Provide the [x, y] coordinate of the cell's center where the given text is located.  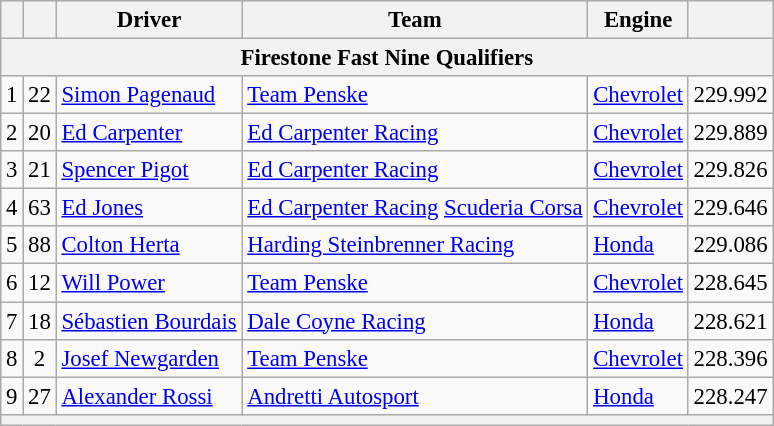
88 [40, 245]
Firestone Fast Nine Qualifiers [387, 58]
228.396 [730, 358]
Sébastien Bourdais [149, 321]
22 [40, 95]
21 [40, 170]
Ed Carpenter Racing Scuderia Corsa [415, 208]
Dale Coyne Racing [415, 321]
Will Power [149, 283]
4 [12, 208]
229.889 [730, 133]
Harding Steinbrenner Racing [415, 245]
18 [40, 321]
229.992 [730, 95]
Ed Jones [149, 208]
20 [40, 133]
27 [40, 396]
Team [415, 20]
229.826 [730, 170]
1 [12, 95]
228.645 [730, 283]
3 [12, 170]
Spencer Pigot [149, 170]
Alexander Rossi [149, 396]
228.621 [730, 321]
Andretti Autosport [415, 396]
Ed Carpenter [149, 133]
Engine [638, 20]
12 [40, 283]
7 [12, 321]
228.247 [730, 396]
6 [12, 283]
Josef Newgarden [149, 358]
Driver [149, 20]
8 [12, 358]
9 [12, 396]
Simon Pagenaud [149, 95]
229.086 [730, 245]
Colton Herta [149, 245]
229.646 [730, 208]
63 [40, 208]
5 [12, 245]
